Return the [x, y] coordinate for the center point of the cell that contains the specified text.  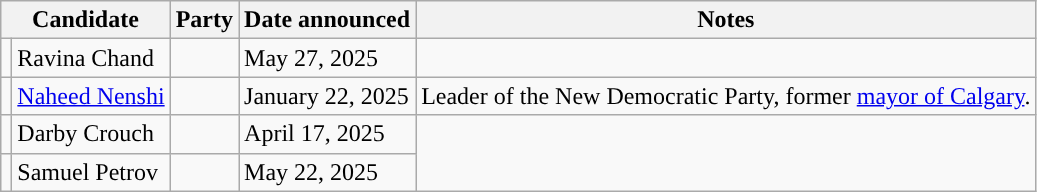
Ravina Chand [91, 58]
Date announced [328, 20]
Samuel Petrov [91, 172]
May 22, 2025 [328, 172]
Notes [726, 20]
Party [204, 20]
Leader of the New Democratic Party, former mayor of Calgary. [726, 96]
Candidate [86, 20]
Naheed Nenshi [91, 96]
Darby Crouch [91, 134]
May 27, 2025 [328, 58]
January 22, 2025 [328, 96]
April 17, 2025 [328, 134]
